Output the (X, Y) coordinate of the center of the cell containing the given text.  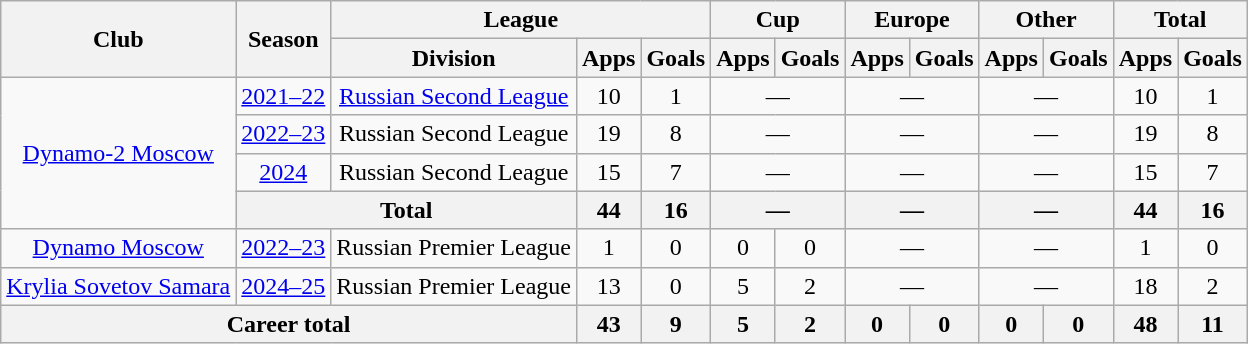
Other (1046, 20)
2024 (284, 172)
43 (608, 324)
11 (1213, 324)
2024–25 (284, 286)
18 (1145, 286)
Dynamo Moscow (118, 248)
Krylia Sovetov Samara (118, 286)
2021–22 (284, 96)
League (521, 20)
Division (454, 58)
Club (118, 39)
9 (676, 324)
Cup (778, 20)
Dynamo-2 Moscow (118, 153)
Europe (912, 20)
Season (284, 39)
13 (608, 286)
Career total (289, 324)
48 (1145, 324)
